Locate the cell with the specified text and output its [X, Y] center coordinate. 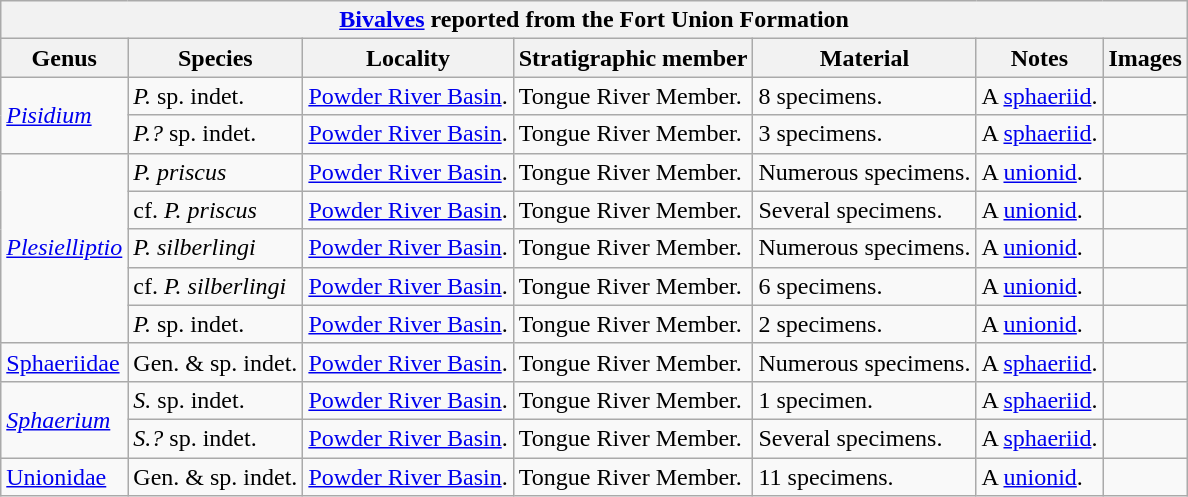
cf. P. priscus [216, 210]
Stratigraphic member [633, 58]
6 specimens. [864, 286]
P.? sp. indet. [216, 134]
Notes [1040, 58]
Sphaeriidae [64, 362]
Images [1145, 58]
Plesielliptio [64, 248]
Sphaerium [64, 419]
2 specimens. [864, 324]
Pisidium [64, 115]
3 specimens. [864, 134]
Material [864, 58]
11 specimens. [864, 477]
8 specimens. [864, 96]
1 specimen. [864, 400]
Locality [408, 58]
P. priscus [216, 172]
S. sp. indet. [216, 400]
S.? sp. indet. [216, 438]
P. silberlingi [216, 248]
Unionidae [64, 477]
Bivalves reported from the Fort Union Formation [594, 20]
Genus [64, 58]
cf. P. silberlingi [216, 286]
Species [216, 58]
